Provide the (x, y) coordinate of the cell's center where the given text is located.  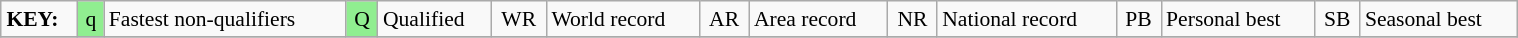
Qualified (434, 19)
National record (1026, 19)
NR (912, 19)
Area record (818, 19)
Seasonal best (1438, 19)
q (91, 19)
KEY: (40, 19)
PB (1138, 19)
WR (518, 19)
Fastest non-qualifiers (225, 19)
World record (622, 19)
Q (362, 19)
SB (1338, 19)
Personal best (1238, 19)
AR (724, 19)
